Scan for the cell matching the given text and deliver its [X, Y] coordinate at center. 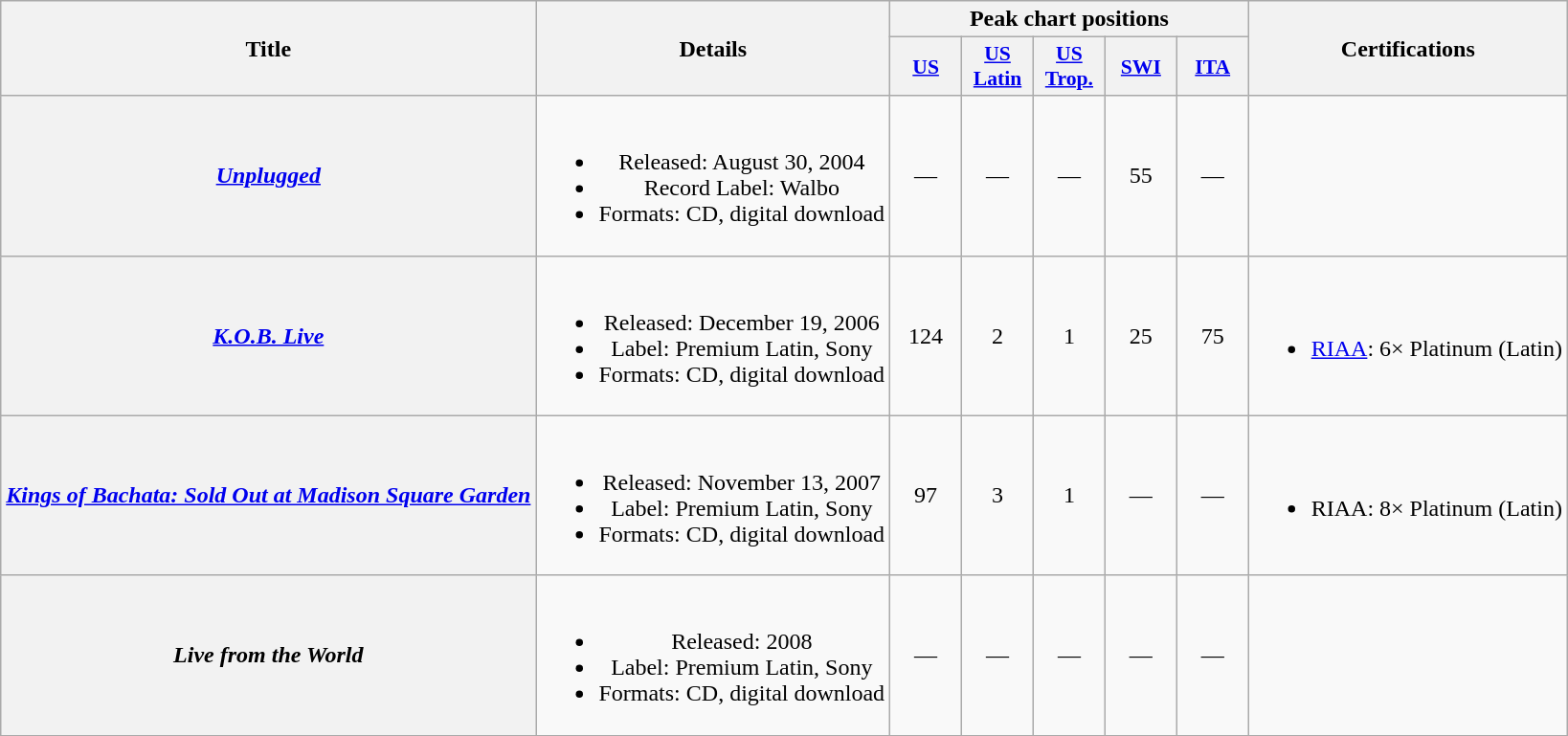
K.O.B. Live [268, 335]
2 [997, 335]
55 [1141, 176]
3 [997, 496]
Unplugged [268, 176]
75 [1212, 335]
Details [713, 48]
USLatin [997, 67]
Live from the World [268, 655]
ITA [1212, 67]
RIAA: 6× Platinum (Latin) [1407, 335]
124 [927, 335]
RIAA: 8× Platinum (Latin) [1407, 496]
Certifications [1407, 48]
Released: December 19, 2006Label: Premium Latin, SonyFormats: CD, digital download [713, 335]
25 [1141, 335]
Kings of Bachata: Sold Out at Madison Square Garden [268, 496]
Peak chart positions [1070, 19]
Released: August 30, 2004Record Label: WalboFormats: CD, digital download [713, 176]
97 [927, 496]
Title [268, 48]
SWI [1141, 67]
Released: November 13, 2007Label: Premium Latin, SonyFormats: CD, digital download [713, 496]
Released: 2008Label: Premium Latin, SonyFormats: CD, digital download [713, 655]
USTrop. [1068, 67]
US [927, 67]
